Provide the (x, y) coordinate of the cell's center where the given text is located.  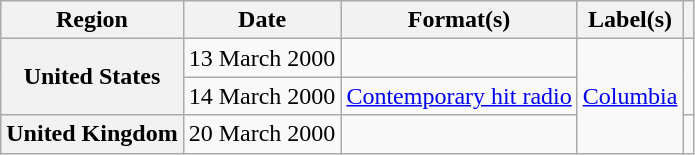
Columbia (630, 96)
20 March 2000 (262, 134)
United Kingdom (92, 134)
Date (262, 20)
13 March 2000 (262, 58)
14 March 2000 (262, 96)
Label(s) (630, 20)
Contemporary hit radio (459, 96)
Region (92, 20)
United States (92, 77)
Format(s) (459, 20)
